Search for the cell housing the specified text and yield its [X, Y] center coordinate. 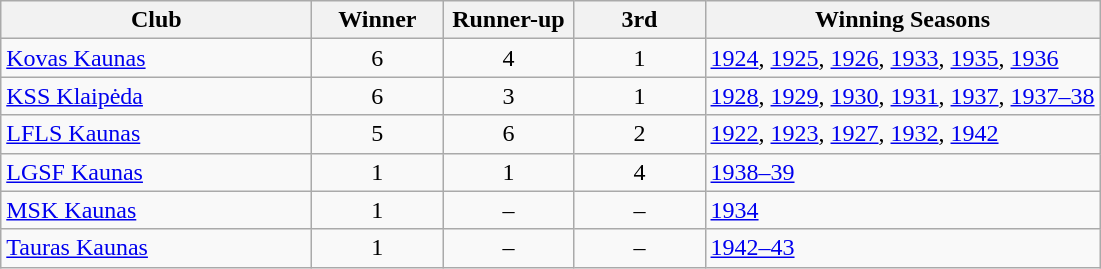
2 [640, 134]
Kovas Kaunas [156, 58]
LGSF Kaunas [156, 172]
1928, 1929, 1930, 1931, 1937, 1937–38 [902, 96]
Tauras Kaunas [156, 248]
1942–43 [902, 248]
MSK Kaunas [156, 210]
Winner [378, 20]
Club [156, 20]
3 [508, 96]
1922, 1923, 1927, 1932, 1942 [902, 134]
KSS Klaipėda [156, 96]
Winning Seasons [902, 20]
1934 [902, 210]
1938–39 [902, 172]
LFLS Kaunas [156, 134]
5 [378, 134]
3rd [640, 20]
Runner-up [508, 20]
1924, 1925, 1926, 1933, 1935, 1936 [902, 58]
